For the text-containing cell, return its midpoint in (X, Y) coordinate format. 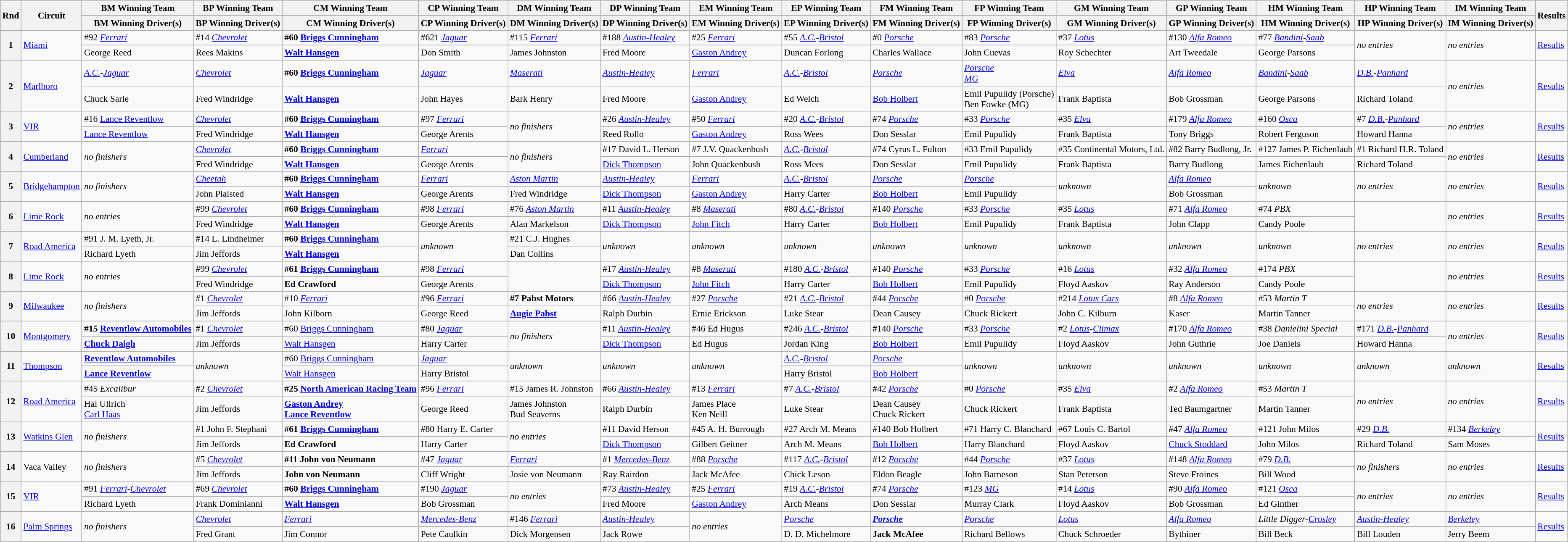
Dan Collins (554, 254)
Roy Schechter (1112, 53)
Pete Caulkin (463, 534)
EP Winning Team (826, 8)
#7 Pabst Motors (554, 299)
Eldon Beagle (916, 474)
#29 D.B. (1400, 429)
Milwaukee (51, 306)
#11 David Herson (645, 429)
Jim Connor (350, 534)
Jack Rowe (645, 534)
Fred Grant (238, 534)
#10 Ferrari (350, 299)
James Johnston Bud Seaverns (554, 409)
#190 Jaguar (463, 489)
#7 J.V. Quackenbush (736, 149)
6 (11, 217)
#12 Porsche (916, 459)
John Barneson (1009, 474)
#21 C.J. Hughes (554, 239)
Chuck Daigh (138, 344)
BM Winning Team (138, 8)
#74 Cyrus L. Fulton (916, 149)
GM Winning Team (1112, 8)
#15 Reventlow Automobiles (138, 329)
Little Digger-Crosley (1305, 519)
Charles Wallace (916, 53)
#77 Bandini-Saab (1305, 38)
Cumberland (51, 156)
Elva (1112, 73)
EM Winning Driver(s) (736, 23)
#33 Emil Pupulidy (1009, 149)
#27 Arch M. Means (826, 429)
EP Winning Driver(s) (826, 23)
Chuck Schroeder (1112, 534)
John Hayes (463, 99)
Kaser (1211, 314)
#71 Harry C. Blanchard (1009, 429)
GP Winning Driver(s) (1211, 23)
Bark Henry (554, 99)
Ross Wees (826, 134)
Ed Welch (826, 99)
#13 Ferrari (736, 389)
#97 Ferrari (463, 119)
CM Winning Driver(s) (350, 23)
Bill Louden (1400, 534)
Bill Beck (1305, 534)
#180 A.C.-Bristol (826, 269)
Ted Baumgartner (1211, 409)
#67 Louis C. Bartol (1112, 429)
#16 Lotus (1112, 269)
13 (11, 437)
D.B.-Panhard (1400, 73)
#170 Alfa Romeo (1211, 329)
#171 D.B.-Panhard (1400, 329)
Ed Hugus (736, 344)
Arch Means (826, 504)
Ernie Erickson (736, 314)
8 (11, 276)
Chuck Stoddard (1211, 445)
BP Winning Team (238, 8)
Gaston Andrey Lance Reventlow (350, 409)
Cliff Wright (463, 474)
BM Winning Driver(s) (138, 23)
John Kilborn (350, 314)
Steve Froines (1211, 474)
#55 A.C.-Bristol (826, 38)
Bandini-Saab (1305, 73)
#1 Mercedes-Benz (645, 459)
#115 Ferrari (554, 38)
#19 A.C.-Bristol (826, 489)
#91 Ferrari-Chevrolet (138, 489)
Josie von Neumann (554, 474)
#83 Porsche (1009, 38)
14 (11, 466)
#8 Alfa Romeo (1211, 299)
Duncan Forlong (826, 53)
Watkins Glen (51, 437)
John Plaisted (238, 194)
Ed Ginther (1305, 504)
HM Winning Team (1305, 8)
Cheetah (238, 179)
John von Neumann (350, 474)
#80 A.C.-Bristol (826, 209)
GM Winning Driver(s) (1112, 23)
Maserati (554, 73)
Aston Martin (554, 179)
PorscheMG (1009, 73)
HP Winning Team (1400, 8)
Joe Daniels (1305, 344)
HP Winning Driver(s) (1400, 23)
FP Winning Team (1009, 8)
Lotus (1112, 519)
#1 Richard H.R. Toland (1400, 149)
Ross Mees (826, 164)
GP Winning Team (1211, 8)
A.C.-Jaguar (138, 73)
#46 Ed Hugus (736, 329)
James Johnston (554, 53)
#121 Osca (1305, 489)
John C. Kilburn (1112, 314)
James Place Ken Neill (736, 409)
EM Winning Team (736, 8)
Reventlow Automobiles (138, 359)
#35 Continental Motors, Ltd. (1112, 149)
#117 A.C.-Bristol (826, 459)
IM Winning Driver(s) (1490, 23)
John Cuevas (1009, 53)
#47 Jaguar (463, 459)
11 (11, 366)
4 (11, 156)
#146 Ferrari (554, 519)
John Guthrie (1211, 344)
FP Winning Driver(s) (1009, 23)
DM Winning Driver(s) (554, 23)
Emil Pupulidy (Porsche) Ben Fowke (MG) (1009, 99)
#35 Lotus (1112, 209)
DP Winning Driver(s) (645, 23)
Dean Causey (916, 314)
Dick Morgensen (554, 534)
#42 Porsche (916, 389)
CM Winning Team (350, 8)
#25 North American Racing Team (350, 389)
Bythiner (1211, 534)
Tony Briggs (1211, 134)
Chuck Sarle (138, 99)
Gilbert Geitner (736, 445)
FM Winning Team (916, 8)
#11 John von Neumann (350, 459)
#121 John Milos (1305, 429)
Harry Blanchard (1009, 445)
Don Smith (463, 53)
D. D. Michelmore (826, 534)
Ray Rairdon (645, 474)
#148 Alfa Romeo (1211, 459)
BP Winning Driver(s) (238, 23)
#20 A.C.-Bristol (826, 119)
DM Winning Team (554, 8)
#38 Danielini Special (1305, 329)
5 (11, 187)
#188 Austin-Healey (645, 38)
James Eichenlaub (1305, 164)
#88 Porsche (736, 459)
#76 Aston Martin (554, 209)
10 (11, 336)
#80 Harry E. Carter (463, 429)
Art Tweedale (1211, 53)
1 (11, 45)
FM Winning Driver(s) (916, 23)
HM Winning Driver(s) (1305, 23)
Palm Springs (51, 527)
Barry Budlong (1211, 164)
Vaca Valley (51, 466)
#82 Barry Budlong, Jr. (1211, 149)
#26 Austin-Healey (645, 119)
#179 Alfa Romeo (1211, 119)
#2 Alfa Romeo (1211, 389)
Sam Moses (1490, 445)
CP Winning Driver(s) (463, 23)
Augie Pabst (554, 314)
15 (11, 497)
CP Winning Team (463, 8)
#2 Chevrolet (238, 389)
#14 Chevrolet (238, 38)
Rees Makins (238, 53)
#127 James P. Eichenlaub (1305, 149)
#134 Berkeley (1490, 429)
#79 D.B. (1305, 459)
#32 Alfa Romeo (1211, 269)
#123 MG (1009, 489)
Thompson (51, 366)
#7 A.C.-Bristol (826, 389)
Murray Clark (1009, 504)
#174 PBX (1305, 269)
DP Winning Team (645, 8)
#7 D.B.-Panhard (1400, 119)
#17 Austin-Healey (645, 269)
#92 Ferrari (138, 38)
John Quackenbush (736, 164)
#160 Osca (1305, 119)
Alan Markelson (554, 224)
#14 Lotus (1112, 489)
#74 PBX (1305, 209)
#1 John F. Stephani (238, 429)
Chick Leson (826, 474)
Richard Bellows (1009, 534)
#90 Alfa Romeo (1211, 489)
12 (11, 402)
#91 J. M. Lyeth, Jr. (138, 239)
#2 Lotus-Climax (1112, 329)
#621 Jaguar (463, 38)
#47 Alfa Romeo (1211, 429)
Hal Ullrich Carl Haas (138, 409)
#69 Chevrolet (238, 489)
Berkeley (1490, 519)
Jerry Beem (1490, 534)
IM Winning Team (1490, 8)
Mercedes-Benz (463, 519)
Marlboro (51, 86)
#45 A. H. Burrough (736, 429)
#14 L. Lindheimer (238, 239)
#50 Ferrari (736, 119)
Stan Peterson (1112, 474)
#246 A.C.-Bristol (826, 329)
#16 Lance Reventlow (138, 119)
2 (11, 86)
Montgomery (51, 336)
Jordan King (826, 344)
Reed Rollo (645, 134)
Miami (51, 45)
#15 James R. Johnston (554, 389)
16 (11, 527)
John Clapp (1211, 224)
#71 Alfa Romeo (1211, 209)
#214 Lotus Cars (1112, 299)
Frank Dominianni (238, 504)
#5 Chevrolet (238, 459)
#80 Jaguar (463, 329)
3 (11, 127)
Circuit (51, 15)
Bill Wood (1305, 474)
#21 A.C.-Bristol (826, 299)
Dean Causey Chuck Rickert (916, 409)
Robert Ferguson (1305, 134)
#27 Porsche (736, 299)
9 (11, 306)
Ray Anderson (1211, 284)
7 (11, 246)
#130 Alfa Romeo (1211, 38)
Bridgehampton (51, 187)
Arch M. Means (826, 445)
#73 Austin-Healey (645, 489)
Rnd (11, 15)
John Milos (1305, 445)
#140 Bob Holbert (916, 429)
#17 David L. Herson (645, 149)
#45 Excalibur (138, 389)
